Scan for the cell matching the given text and deliver its [X, Y] coordinate at center. 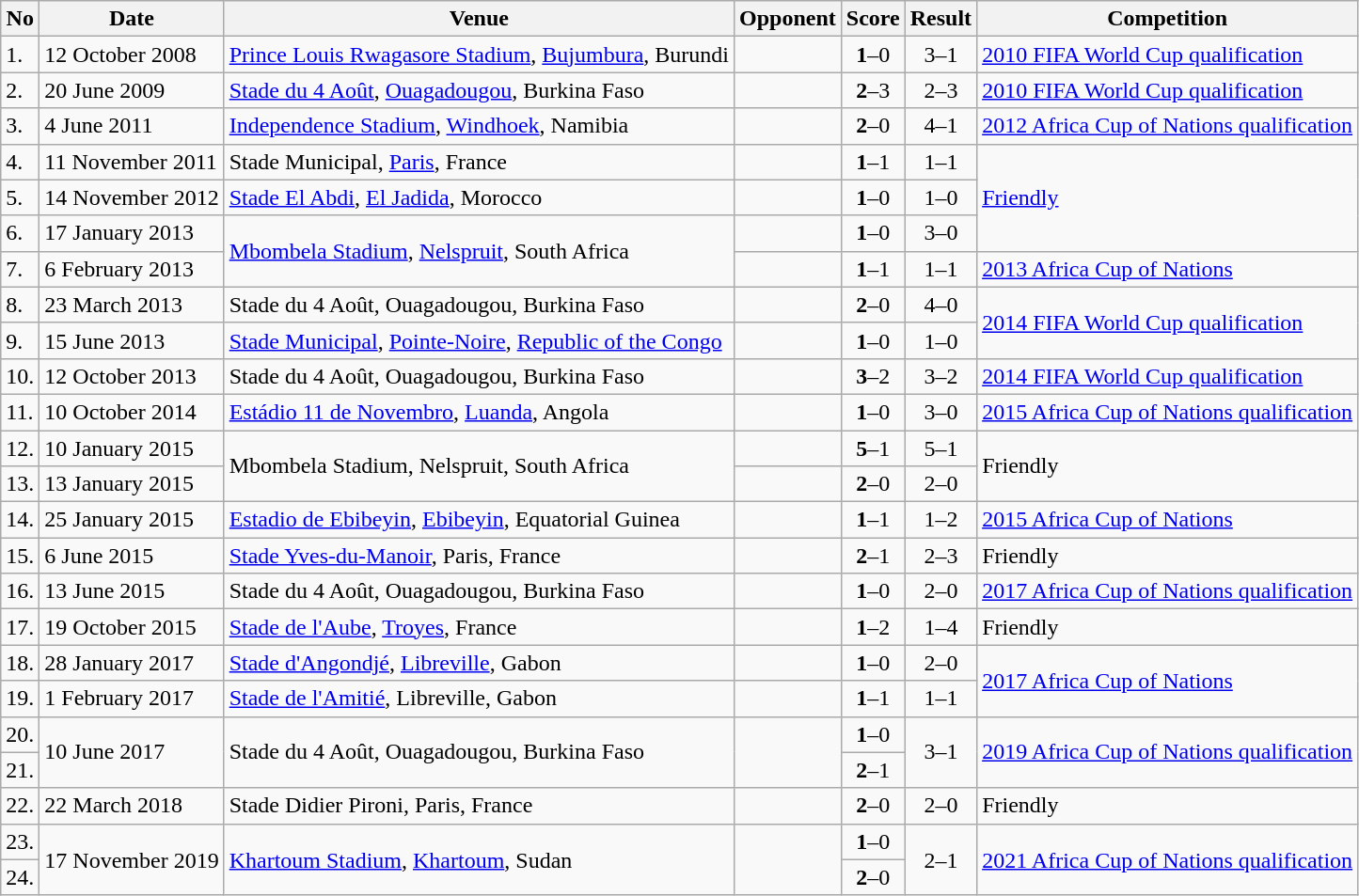
13 June 2015 [132, 591]
1. [21, 55]
Stade d'Angondjé, Libreville, Gabon [479, 663]
22 March 2018 [132, 806]
Stade Municipal, Pointe-Noire, Republic of the Congo [479, 340]
12 October 2013 [132, 376]
Opponent [788, 19]
19. [21, 699]
14. [21, 520]
4–1 [940, 126]
10 January 2015 [132, 448]
12. [21, 448]
17 January 2013 [132, 233]
No [21, 19]
1 February 2017 [132, 699]
2017 Africa Cup of Nations [1168, 681]
21. [21, 770]
17 November 2019 [132, 859]
Estadio de Ebibeyin, Ebibeyin, Equatorial Guinea [479, 520]
22. [21, 806]
Score [873, 19]
14 November 2012 [132, 197]
13 January 2015 [132, 484]
Competition [1168, 19]
2012 Africa Cup of Nations qualification [1168, 126]
Stade El Abdi, El Jadida, Morocco [479, 197]
11 November 2011 [132, 162]
13. [21, 484]
4–0 [940, 305]
28 January 2017 [132, 663]
8. [21, 305]
6 June 2015 [132, 556]
4 June 2011 [132, 126]
Independence Stadium, Windhoek, Namibia [479, 126]
Khartoum Stadium, Khartoum, Sudan [479, 859]
10 June 2017 [132, 752]
6 February 2013 [132, 269]
2. [21, 90]
Venue [479, 19]
12 October 2008 [132, 55]
10. [21, 376]
3. [21, 126]
20 June 2009 [132, 90]
19 October 2015 [132, 627]
Stade Yves-du-Manoir, Paris, France [479, 556]
20. [21, 734]
11. [21, 412]
2017 Africa Cup of Nations qualification [1168, 591]
2021 Africa Cup of Nations qualification [1168, 859]
15. [21, 556]
23. [21, 841]
Stade Municipal, Paris, France [479, 162]
2015 Africa Cup of Nations [1168, 520]
10 October 2014 [132, 412]
Date [132, 19]
24. [21, 877]
6. [21, 233]
Stade Didier Pironi, Paris, France [479, 806]
1–4 [940, 627]
7. [21, 269]
Estádio 11 de Novembro, Luanda, Angola [479, 412]
2019 Africa Cup of Nations qualification [1168, 752]
9. [21, 340]
5. [21, 197]
Prince Louis Rwagasore Stadium, Bujumbura, Burundi [479, 55]
17. [21, 627]
15 June 2013 [132, 340]
Stade de l'Aube, Troyes, France [479, 627]
4. [21, 162]
25 January 2015 [132, 520]
23 March 2013 [132, 305]
2013 Africa Cup of Nations [1168, 269]
2015 Africa Cup of Nations qualification [1168, 412]
Result [940, 19]
18. [21, 663]
Stade de l'Amitié, Libreville, Gabon [479, 699]
16. [21, 591]
